From the cell containing the given text, extract its center point as (x, y) coordinate. 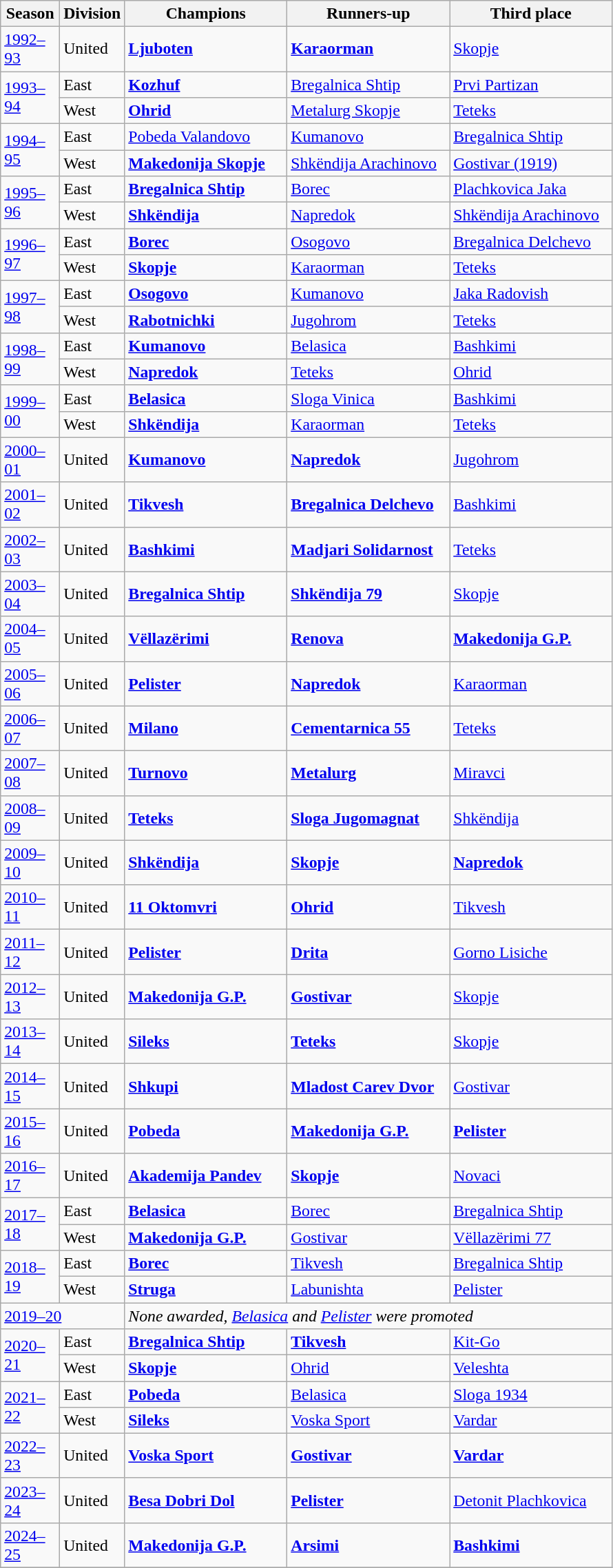
2016–17 (30, 1176)
2003–04 (30, 594)
Division (92, 14)
Prvi Partizan (531, 85)
Madjari Solidarnost (368, 550)
1998–99 (30, 359)
2019–20 (63, 1315)
Turnovo (206, 773)
2000–01 (30, 460)
2006–07 (30, 729)
Runners-up (368, 14)
Third place (531, 14)
Sloga Vinica (368, 398)
Champions (206, 14)
Mladost Carev Dvor (368, 1087)
2009–10 (30, 862)
Kozhuf (206, 85)
1992–93 (30, 50)
None awarded, Belasica and Pelister were promoted (368, 1315)
Rabotnichki (206, 320)
Vëllazërimi (206, 639)
Kit-Go (531, 1341)
Metalurg (368, 773)
2018–19 (30, 1276)
2005–06 (30, 683)
2011–12 (30, 952)
Gostivar (1919) (531, 163)
Shkëndija 79 (368, 594)
Makedonija Skopje (206, 163)
Labunishta (368, 1289)
2014–15 (30, 1087)
Vëllazërimi 77 (531, 1237)
Gorno Lisiche (531, 952)
2022–23 (30, 1456)
2020–21 (30, 1355)
Struga (206, 1289)
Detonit Plachkovica (531, 1500)
Renova (368, 639)
Drita (368, 952)
2007–08 (30, 773)
Arsimi (368, 1545)
Sloga Jugomagnat (368, 818)
Season (30, 14)
2021–22 (30, 1407)
1995–96 (30, 202)
Akademija Pandev (206, 1176)
Jaka Radovish (531, 293)
1999–00 (30, 411)
Plachkovica Jaka (531, 189)
2023–24 (30, 1500)
11 Oktomvri (206, 908)
2002–03 (30, 550)
2010–11 (30, 908)
Cementarnica 55 (368, 729)
1993–94 (30, 98)
2015–16 (30, 1131)
Ljuboten (206, 50)
Pobeda Valandovo (206, 136)
2012–13 (30, 997)
Veleshta (531, 1368)
1997–98 (30, 306)
Besa Dobri Dol (206, 1500)
2024–25 (30, 1545)
2013–14 (30, 1041)
Sloga 1934 (531, 1394)
2008–09 (30, 818)
Metalurg Skopje (368, 110)
1996–97 (30, 254)
2001–02 (30, 504)
2017–18 (30, 1224)
2004–05 (30, 639)
Novaci (531, 1176)
Miravci (531, 773)
1994–95 (30, 149)
Milano (206, 729)
Shkupi (206, 1087)
